Search for the cell housing the specified text and yield its [x, y] center coordinate. 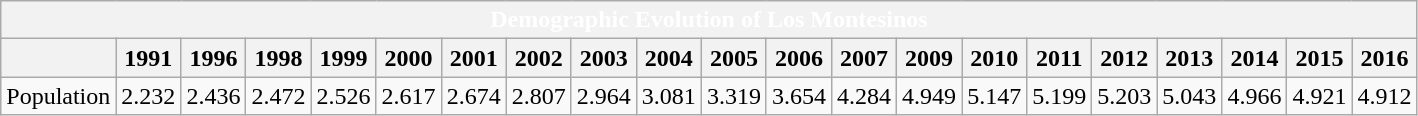
3.654 [798, 96]
2002 [538, 58]
2004 [668, 58]
2013 [1190, 58]
Demographic Evolution of Los Montesinos [709, 20]
2003 [604, 58]
2005 [734, 58]
1991 [148, 58]
2014 [1254, 58]
2.436 [214, 96]
2006 [798, 58]
1999 [344, 58]
2.674 [474, 96]
4.912 [1384, 96]
5.199 [1060, 96]
2011 [1060, 58]
1998 [278, 58]
2007 [864, 58]
4.949 [930, 96]
2.232 [148, 96]
5.203 [1124, 96]
2012 [1124, 58]
4.966 [1254, 96]
2015 [1320, 58]
2.472 [278, 96]
5.043 [1190, 96]
5.147 [994, 96]
2.807 [538, 96]
2001 [474, 58]
2.617 [408, 96]
2000 [408, 58]
1996 [214, 58]
3.319 [734, 96]
3.081 [668, 96]
2010 [994, 58]
Population [58, 96]
2016 [1384, 58]
2.964 [604, 96]
4.284 [864, 96]
2009 [930, 58]
2.526 [344, 96]
4.921 [1320, 96]
